Pinpoint the cell where the given text exists, returning its [x, y] midpoint coordinate. 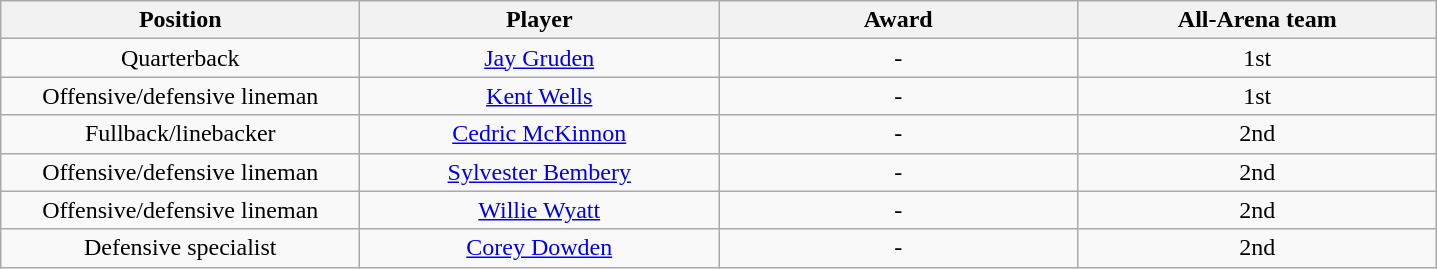
Sylvester Bembery [540, 172]
Position [180, 20]
Corey Dowden [540, 248]
Quarterback [180, 58]
Fullback/linebacker [180, 134]
All-Arena team [1258, 20]
Kent Wells [540, 96]
Award [898, 20]
Defensive specialist [180, 248]
Cedric McKinnon [540, 134]
Player [540, 20]
Willie Wyatt [540, 210]
Jay Gruden [540, 58]
